Locate the cell with the specified text and output its (X, Y) center coordinate. 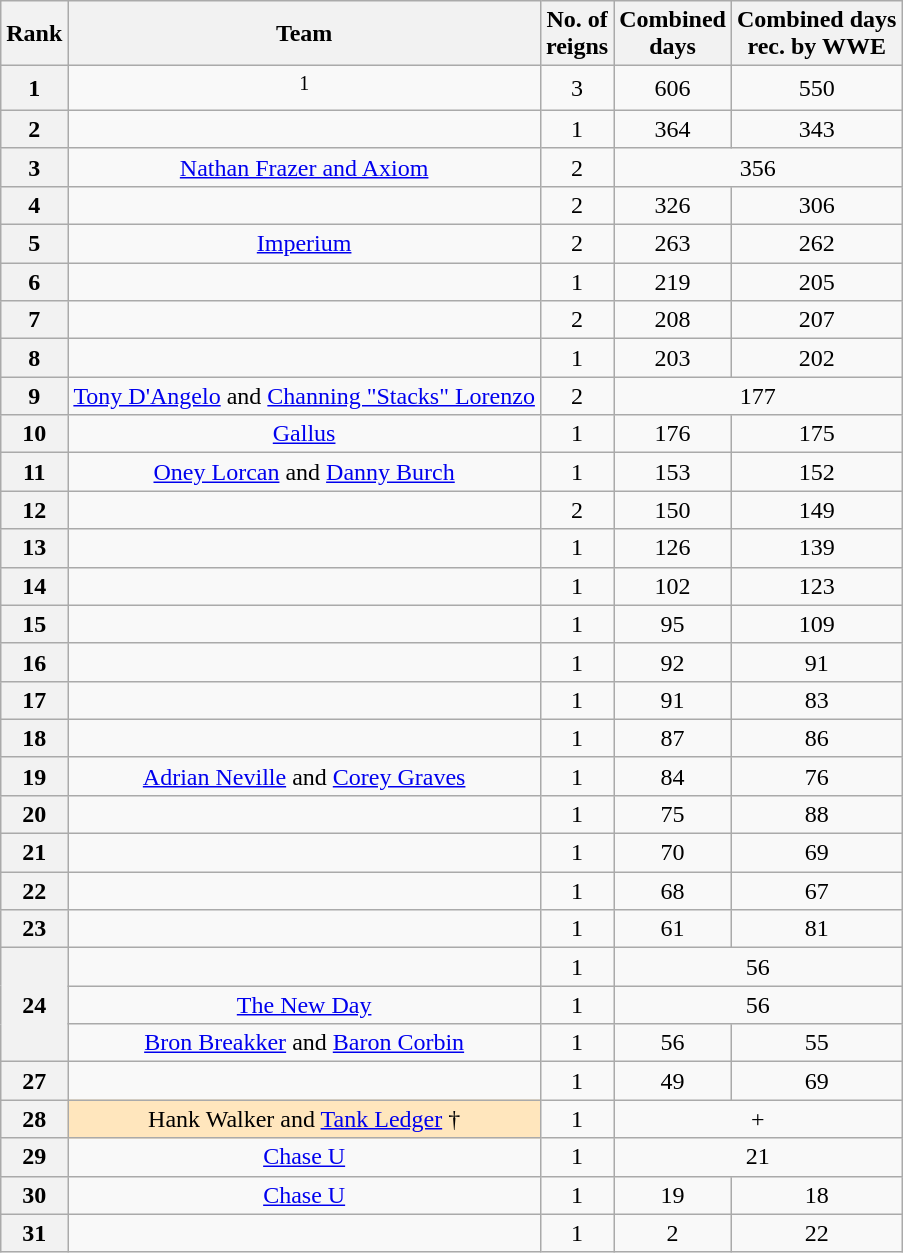
343 (816, 129)
Imperium (304, 244)
5 (34, 244)
176 (673, 434)
87 (673, 738)
Rank (34, 34)
152 (816, 472)
Combined daysrec. by WWE (816, 34)
263 (673, 244)
27 (34, 1081)
177 (758, 396)
28 (34, 1119)
17 (34, 700)
68 (673, 891)
326 (673, 205)
Combineddays (673, 34)
109 (816, 624)
11 (34, 472)
75 (673, 814)
4 (34, 205)
Bron Breakker and Baron Corbin (304, 1043)
207 (816, 320)
139 (816, 548)
13 (34, 548)
67 (816, 891)
149 (816, 510)
49 (673, 1081)
83 (816, 700)
No. ofreigns (576, 34)
6 (34, 282)
55 (816, 1043)
16 (34, 662)
203 (673, 358)
356 (758, 167)
20 (34, 814)
208 (673, 320)
153 (673, 472)
81 (816, 929)
Nathan Frazer and Axiom (304, 167)
61 (673, 929)
76 (816, 776)
102 (673, 586)
7 (34, 320)
14 (34, 586)
219 (673, 282)
Adrian Neville and Corey Graves (304, 776)
Gallus (304, 434)
95 (673, 624)
202 (816, 358)
126 (673, 548)
Team (304, 34)
123 (816, 586)
306 (816, 205)
Tony D'Angelo and Channing "Stacks" Lorenzo (304, 396)
205 (816, 282)
364 (673, 129)
10 (34, 434)
86 (816, 738)
175 (816, 434)
+ (758, 1119)
606 (673, 88)
150 (673, 510)
31 (34, 1233)
92 (673, 662)
The New Day (304, 1005)
15 (34, 624)
8 (34, 358)
9 (34, 396)
550 (816, 88)
29 (34, 1157)
70 (673, 853)
24 (34, 1005)
262 (816, 244)
Oney Lorcan and Danny Burch (304, 472)
23 (34, 929)
88 (816, 814)
30 (34, 1195)
84 (673, 776)
Hank Walker and Tank Ledger † (304, 1119)
12 (34, 510)
